Return (X, Y) of the center of cell containing provided text 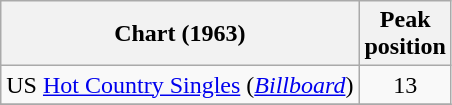
13 (405, 85)
Peakposition (405, 34)
Chart (1963) (180, 34)
US Hot Country Singles (Billboard) (180, 85)
